Extract the [X, Y] coordinate from the center of the cell holding the provided text.  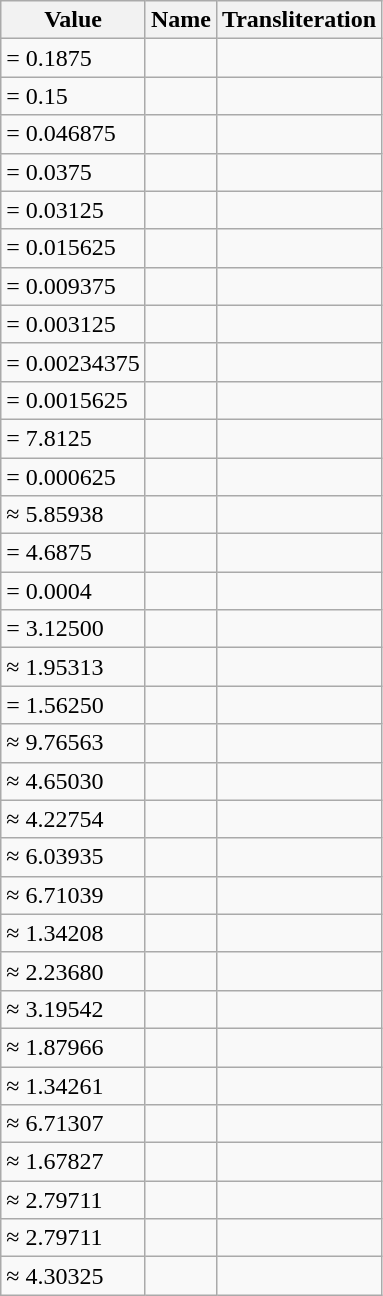
≈ 4.30325 [74, 1276]
= 0.0015625 [74, 400]
≈ 6.03935 [74, 857]
= 0.03125 [74, 210]
= 0.15 [74, 96]
≈ 2.23680 [74, 971]
≈ 1.34261 [74, 1085]
= 0.009375 [74, 286]
= 1.56250 [74, 705]
≈ 6.71039 [74, 895]
≈ 1.34208 [74, 933]
≈ 9.76563 [74, 743]
= 0.015625 [74, 248]
Value [74, 20]
Name [180, 20]
= 0.0004 [74, 591]
≈ 6.71307 [74, 1124]
≈ 1.67827 [74, 1162]
≈ 1.95313 [74, 667]
= 4.6875 [74, 553]
= 0.00234375 [74, 362]
= 0.0375 [74, 172]
Transliteration [298, 20]
= 0.000625 [74, 477]
= 3.12500 [74, 629]
≈ 3.19542 [74, 1009]
= 0.1875 [74, 58]
≈ 5.85938 [74, 515]
≈ 1.87966 [74, 1047]
= 7.8125 [74, 438]
= 0.003125 [74, 324]
≈ 4.65030 [74, 781]
≈ 4.22754 [74, 819]
= 0.046875 [74, 134]
